Find where the given text appears and provide that cell's center as (X, Y) coordinate. 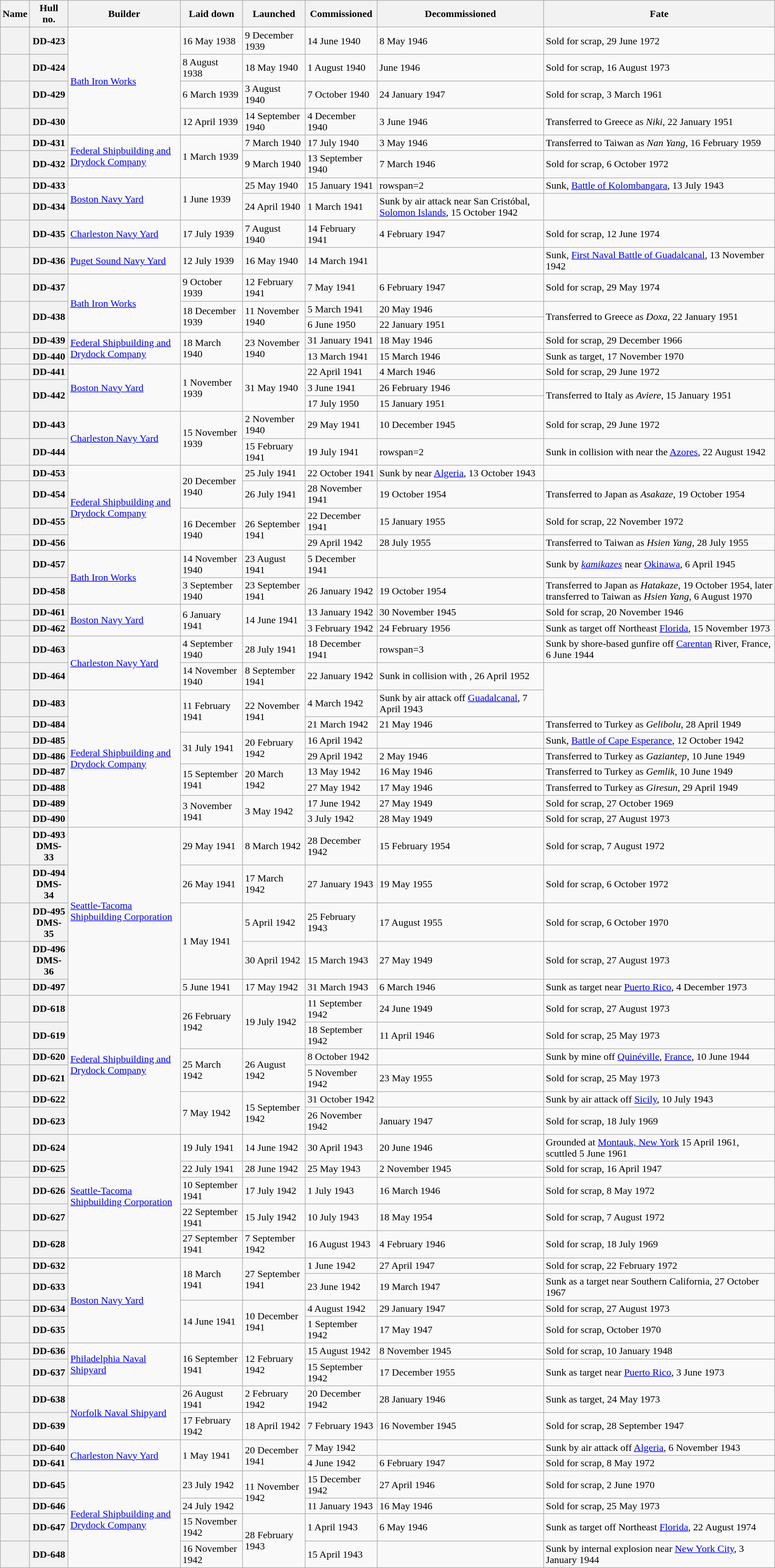
17 May 1946 (460, 788)
Sold for scrap, 27 October 1969 (659, 803)
7 February 1943 (341, 1426)
Sunk by internal explosion near New York City, 3 January 1944 (659, 1554)
3 February 1942 (341, 628)
4 March 1942 (341, 704)
6 March 1946 (460, 987)
Sold for scrap, 22 February 1972 (659, 1265)
4 February 1946 (460, 1244)
3 November 1941 (212, 811)
4 March 1946 (460, 372)
DD-637 (49, 1372)
16 August 1943 (341, 1244)
30 April 1943 (341, 1148)
13 January 1942 (341, 612)
Sunk as target near Puerto Rico, 3 June 1973 (659, 1372)
18 September 1942 (341, 1035)
8 September 1941 (274, 676)
3 May 1946 (460, 143)
17 July 1942 (274, 1190)
22 January 1942 (341, 676)
DD-497 (49, 987)
Sold for scrap, October 1970 (659, 1329)
June 1946 (460, 68)
Transferred to Turkey as Gelibolu, 28 April 1949 (659, 725)
15 January 1951 (460, 403)
5 June 1941 (212, 987)
11 January 1943 (341, 1506)
10 December 1941 (274, 1322)
Sunk as target off Northeast Florida, 15 November 1973 (659, 628)
6 June 1950 (341, 325)
Puget Sound Navy Yard (124, 261)
17 June 1942 (341, 803)
14 September 1940 (274, 122)
20 February 1942 (274, 748)
18 May 1946 (460, 341)
Sunk in collision with near the Azores, 22 August 1942 (659, 452)
Transferred to Taiwan as Hsien Yang, 28 July 1955 (659, 543)
DD-634 (49, 1308)
Sold for scrap, 2 June 1970 (659, 1485)
13 March 1941 (341, 356)
DD-632 (49, 1265)
DD-633 (49, 1287)
15 August 1942 (341, 1351)
DD-496DMS-36 (49, 960)
23 July 1942 (212, 1485)
22 September 1941 (212, 1217)
16 December 1940 (212, 529)
2 November 1945 (460, 1169)
5 April 1942 (274, 922)
DD-435 (49, 233)
DD-495DMS-35 (49, 922)
DD-486 (49, 756)
Philadelphia Naval Shipyard (124, 1364)
DD-423 (49, 41)
DD-636 (49, 1351)
8 August 1938 (212, 68)
DD-434 (49, 207)
DD-454 (49, 494)
8 May 1946 (460, 41)
DD-635 (49, 1329)
DD-490 (49, 819)
15 February 1954 (460, 846)
11 February 1941 (212, 711)
27 May 1942 (341, 788)
2 November 1940 (274, 425)
18 May 1954 (460, 1217)
9 October 1939 (212, 287)
26 August 1941 (212, 1400)
DD-483 (49, 704)
21 March 1942 (341, 725)
25 March 1942 (212, 1070)
DD-622 (49, 1100)
24 January 1947 (460, 94)
31 May 1940 (274, 388)
7 September 1942 (274, 1244)
5 March 1941 (341, 309)
Name (15, 14)
16 September 1941 (212, 1364)
DD-485 (49, 740)
Sunk, Battle of Cape Esperance, 12 October 1942 (659, 740)
1 September 1942 (341, 1329)
15 April 1943 (341, 1554)
DD-462 (49, 628)
Fate (659, 14)
24 April 1940 (274, 207)
3 May 1942 (274, 811)
31 July 1941 (212, 748)
DD-437 (49, 287)
24 July 1942 (212, 1506)
4 September 1940 (212, 650)
8 October 1942 (341, 1057)
Sunk by near Algeria, 13 October 1943 (460, 473)
20 June 1946 (460, 1148)
12 July 1939 (212, 261)
8 November 1945 (460, 1351)
4 June 1942 (341, 1463)
8 March 1942 (274, 846)
DD-442 (49, 396)
DD-638 (49, 1400)
Sold for scrap, 29 December 1966 (659, 341)
DD-646 (49, 1506)
20 December 1940 (212, 487)
Decommissioned (460, 14)
27 January 1943 (341, 884)
18 March 1941 (212, 1279)
DD-438 (49, 317)
Transferred to Turkey as Giresun, 29 April 1949 (659, 788)
2 February 1942 (274, 1400)
DD-440 (49, 356)
Sunk by air attack near San Cristóbal, Solomon Islands, 15 October 1942 (460, 207)
20 May 1946 (460, 309)
DD-439 (49, 341)
15 December 1942 (341, 1485)
6 May 1946 (460, 1527)
9 March 1940 (274, 164)
Sunk by mine off Quinéville, France, 10 June 1944 (659, 1057)
DD-455 (49, 521)
28 July 1941 (274, 650)
11 November 1940 (274, 317)
DD-645 (49, 1485)
10 July 1943 (341, 1217)
16 April 1942 (341, 740)
DD-436 (49, 261)
Sold for scrap, 12 June 1974 (659, 233)
Norfolk Naval Shipyard (124, 1413)
23 August 1941 (274, 564)
22 November 1941 (274, 711)
Sold for scrap, 10 January 1948 (659, 1351)
Sunk by shore-based gunfire off Carentan River, France, 6 June 1944 (659, 650)
23 September 1941 (274, 591)
18 April 1942 (274, 1426)
Sunk as target off Northeast Florida, 22 August 1974 (659, 1527)
Sold for scrap, 3 March 1961 (659, 94)
DD-640 (49, 1448)
Sold for scrap, 16 April 1947 (659, 1169)
DD-494DMS-34 (49, 884)
26 August 1942 (274, 1070)
11 November 1942 (274, 1492)
5 November 1942 (341, 1078)
25 May 1940 (274, 185)
1 August 1940 (341, 68)
DD-457 (49, 564)
Sunk as a target near Southern California, 27 October 1967 (659, 1287)
Commissioned (341, 14)
4 February 1947 (460, 233)
17 August 1955 (460, 922)
16 November 1942 (212, 1554)
26 May 1941 (212, 884)
DD-625 (49, 1169)
29 January 1947 (460, 1308)
3 June 1941 (341, 388)
DD-433 (49, 185)
Transferred to Turkey as Gaziantep, 10 June 1949 (659, 756)
Sunk as target, 24 May 1973 (659, 1400)
Sold for scrap, 16 August 1973 (659, 68)
26 July 1941 (274, 494)
Sold for scrap, 28 September 1947 (659, 1426)
DD-641 (49, 1463)
26 September 1941 (274, 529)
DD-623 (49, 1121)
DD-628 (49, 1244)
DD-444 (49, 452)
6 January 1941 (212, 620)
17 July 1939 (212, 233)
25 May 1943 (341, 1169)
Sunk by air attack off Sicily, 10 July 1943 (659, 1100)
28 February 1943 (274, 1541)
12 April 1939 (212, 122)
17 July 1940 (341, 143)
22 January 1951 (460, 325)
10 December 1945 (460, 425)
Grounded at Montauk, New York 15 April 1961, scuttled 5 June 1961 (659, 1148)
17 February 1942 (212, 1426)
DD-620 (49, 1057)
Hull no. (49, 14)
4 August 1942 (341, 1308)
1 July 1943 (341, 1190)
18 December 1939 (212, 317)
4 December 1940 (341, 122)
DD-493DMS-33 (49, 846)
16 May 1938 (212, 41)
12 February 1941 (274, 287)
15 July 1942 (274, 1217)
15 January 1941 (341, 185)
17 July 1950 (341, 403)
17 May 1942 (274, 987)
DD-432 (49, 164)
26 February 1942 (212, 1022)
14 March 1941 (341, 261)
11 April 1946 (460, 1035)
Sold for scrap, 29 May 1974 (659, 287)
6 March 1939 (212, 94)
23 November 1940 (274, 348)
DD-487 (49, 772)
DD-463 (49, 650)
26 January 1942 (341, 591)
14 February 1941 (341, 233)
1 June 1939 (212, 199)
31 January 1941 (341, 341)
31 October 1942 (341, 1100)
Transferred to Greece as Doxa, 22 January 1951 (659, 317)
7 October 1940 (341, 94)
DD-648 (49, 1554)
DD-429 (49, 94)
12 February 1942 (274, 1364)
26 February 1946 (460, 388)
18 March 1940 (212, 348)
DD-431 (49, 143)
28 December 1942 (341, 846)
DD-458 (49, 591)
Transferred to Greece as Niki, 22 January 1951 (659, 122)
15 March 1943 (341, 960)
20 December 1942 (341, 1400)
7 March 1946 (460, 164)
25 July 1941 (274, 473)
DD-441 (49, 372)
Sunk, First Naval Battle of Guadalcanal, 13 November 1942 (659, 261)
Sunk as target, 17 November 1970 (659, 356)
22 July 1941 (212, 1169)
17 December 1955 (460, 1372)
DD-619 (49, 1035)
Sunk as target near Puerto Rico, 4 December 1973 (659, 987)
5 December 1941 (341, 564)
DD-430 (49, 122)
15 September 1941 (212, 780)
18 December 1941 (341, 650)
13 May 1942 (341, 772)
3 August 1940 (274, 94)
3 July 1942 (341, 819)
9 December 1939 (274, 41)
16 May 1940 (274, 261)
17 May 1947 (460, 1329)
Transferred to Japan as Asakaze, 19 October 1954 (659, 494)
19 July 1942 (274, 1022)
23 June 1942 (341, 1287)
30 April 1942 (274, 960)
Sunk by kamikazes near Okinawa, 6 April 1945 (659, 564)
Sold for scrap, 6 October 1970 (659, 922)
15 February 1941 (274, 452)
3 June 1946 (460, 122)
28 June 1942 (274, 1169)
18 May 1940 (274, 68)
Transferred to Italy as Aviere, 15 January 1951 (659, 396)
DD-443 (49, 425)
DD-453 (49, 473)
16 November 1945 (460, 1426)
20 December 1941 (274, 1455)
15 November 1939 (212, 438)
28 July 1955 (460, 543)
19 May 1955 (460, 884)
DD-488 (49, 788)
27 April 1946 (460, 1485)
DD-424 (49, 68)
1 November 1939 (212, 388)
7 August 1940 (274, 233)
Transferred to Japan as Hatakaze, 19 October 1954, later transferred to Taiwan as Hsien Yang, 6 August 1970 (659, 591)
Sunk in collision with , 26 April 1952 (460, 676)
7 May 1941 (341, 287)
24 February 1956 (460, 628)
23 May 1955 (460, 1078)
DD-484 (49, 725)
17 March 1942 (274, 884)
Launched (274, 14)
10 September 1941 (212, 1190)
22 October 1941 (341, 473)
14 June 1942 (274, 1148)
January 1947 (460, 1121)
Sunk by air attack off Guadalcanal, 7 April 1943 (460, 704)
rowspan=3 (460, 650)
7 March 1940 (274, 143)
DD-461 (49, 612)
1 March 1939 (212, 156)
Sunk by air attack off Algeria, 6 November 1943 (659, 1448)
21 May 1946 (460, 725)
1 March 1941 (341, 207)
DD-489 (49, 803)
16 March 1946 (460, 1190)
1 April 1943 (341, 1527)
15 January 1955 (460, 521)
20 March 1942 (274, 780)
DD-456 (49, 543)
15 March 1946 (460, 356)
Transferred to Turkey as Gemlik, 10 June 1949 (659, 772)
19 March 1947 (460, 1287)
DD-464 (49, 676)
Sunk, Battle of Kolombangara, 13 July 1943 (659, 185)
DD-639 (49, 1426)
DD-626 (49, 1190)
DD-647 (49, 1527)
22 December 1941 (341, 521)
DD-618 (49, 1008)
28 January 1946 (460, 1400)
22 April 1941 (341, 372)
DD-624 (49, 1148)
26 November 1942 (341, 1121)
3 September 1940 (212, 591)
30 November 1945 (460, 612)
2 May 1946 (460, 756)
DD-627 (49, 1217)
DD-621 (49, 1078)
Builder (124, 14)
25 February 1943 (341, 922)
1 June 1942 (341, 1265)
Laid down (212, 14)
27 April 1947 (460, 1265)
11 September 1942 (341, 1008)
13 September 1940 (341, 164)
28 November 1941 (341, 494)
24 June 1949 (460, 1008)
14 June 1940 (341, 41)
Sold for scrap, 20 November 1946 (659, 612)
31 March 1943 (341, 987)
15 November 1942 (212, 1527)
28 May 1949 (460, 819)
Transferred to Taiwan as Nan Yang, 16 February 1959 (659, 143)
Sold for scrap, 22 November 1972 (659, 521)
